Pinpoint the cell where the given text exists, returning its (x, y) midpoint coordinate. 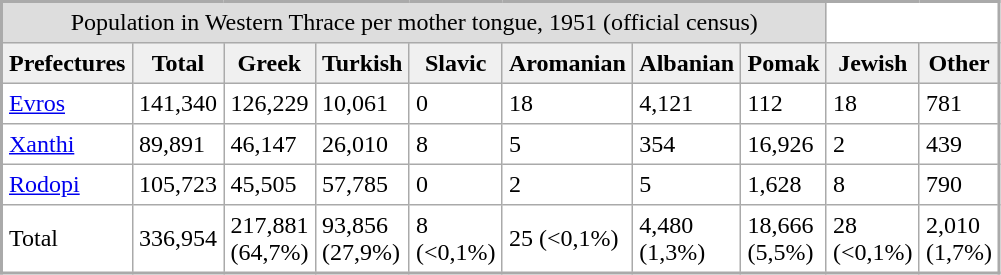
141,340 (178, 103)
354 (687, 144)
1,628 (784, 184)
25 (<0,1%) (567, 239)
Pomak (784, 63)
Slavic (456, 63)
790 (959, 184)
26,010 (362, 144)
Xanthi (68, 144)
16,926 (784, 144)
Turkish (362, 63)
Albanian (687, 63)
57,785 (362, 184)
336,954 (178, 239)
Population in Western Thrace per mother tongue, 1951 (official census) (414, 22)
105,723 (178, 184)
126,229 (270, 103)
45,505 (270, 184)
Other (959, 63)
112 (784, 103)
4,121 (687, 103)
2,010 (1,7%) (959, 239)
781 (959, 103)
46,147 (270, 144)
28 (<0,1%) (872, 239)
Evros (68, 103)
18,666 (5,5%) (784, 239)
439 (959, 144)
Aromanian (567, 63)
Prefectures (68, 63)
217,881 (64,7%) (270, 239)
Greek (270, 63)
93,856 (27,9%) (362, 239)
Jewish (872, 63)
8 (<0,1%) (456, 239)
Rodopi (68, 184)
4,480 (1,3%) (687, 239)
89,891 (178, 144)
10,061 (362, 103)
